Search for the cell housing the specified text and yield its [x, y] center coordinate. 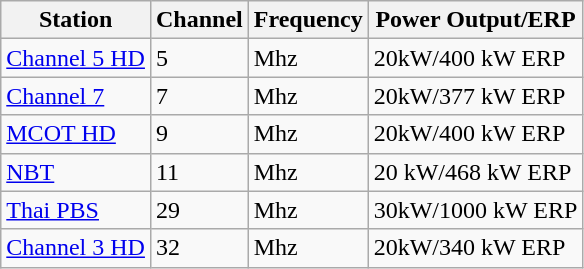
Station [76, 20]
Thai PBS [76, 210]
5 [199, 58]
NBT [76, 172]
Frequency [308, 20]
MCOT HD [76, 134]
Channel 3 HD [76, 248]
Power Output/ERP [476, 20]
7 [199, 96]
32 [199, 248]
9 [199, 134]
Channel 5 HD [76, 58]
20 kW/468 kW ERP [476, 172]
20kW/340 kW ERP [476, 248]
11 [199, 172]
29 [199, 210]
Channel [199, 20]
20kW/377 kW ERP [476, 96]
Channel 7 [76, 96]
30kW/1000 kW ERP [476, 210]
